Extract the (x, y) coordinate from the center of the cell holding the provided text.  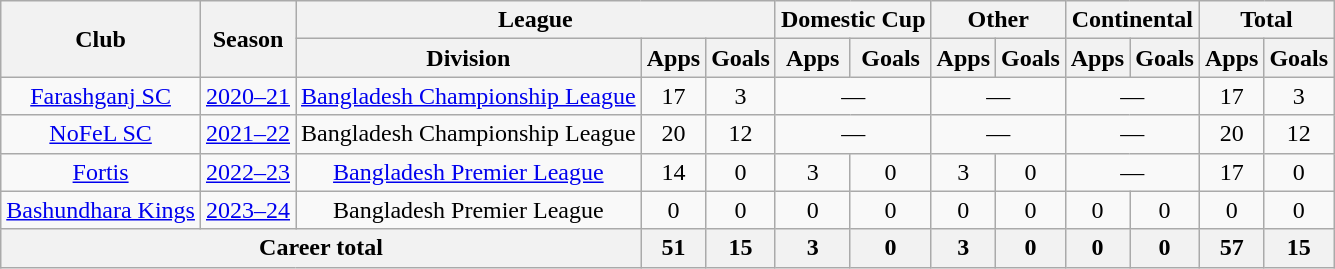
2020–21 (248, 96)
51 (673, 248)
Other (998, 20)
Domestic Cup (853, 20)
Career total (321, 248)
2023–24 (248, 210)
57 (1231, 248)
Farashganj SC (101, 96)
2021–22 (248, 134)
Season (248, 39)
Continental (1132, 20)
Fortis (101, 172)
League (536, 20)
Total (1266, 20)
14 (673, 172)
Division (469, 58)
NoFeL SC (101, 134)
Club (101, 39)
2022–23 (248, 172)
Bashundhara Kings (101, 210)
